Provide the [X, Y] coordinate of the cell's center where the given text is located.  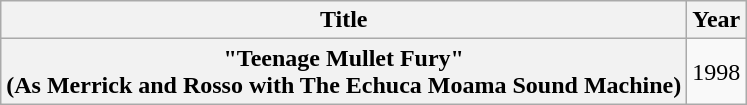
"Teenage Mullet Fury" (As Merrick and Rosso with The Echuca Moama Sound Machine) [344, 72]
Year [716, 20]
1998 [716, 72]
Title [344, 20]
